Find where the given text appears and provide that cell's center as (X, Y) coordinate. 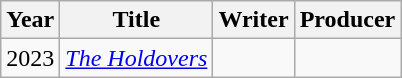
The Holdovers (136, 58)
Writer (254, 20)
Producer (348, 20)
Year (30, 20)
2023 (30, 58)
Title (136, 20)
